Detect which cell encompasses the target text, then output its (x, y) center coordinate. 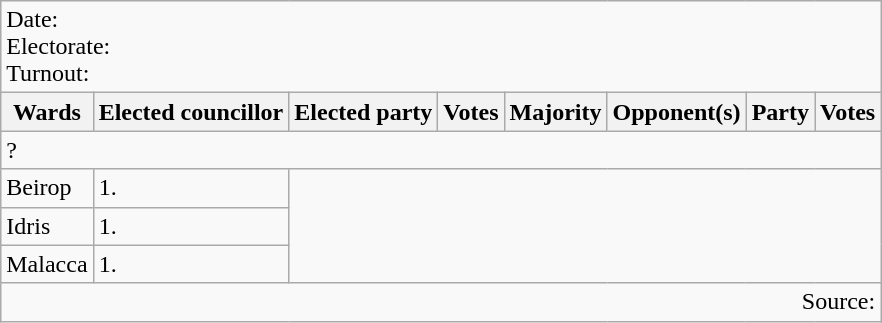
Date: Electorate: Turnout: (441, 47)
Beirop (47, 188)
Majority (556, 112)
Elected party (364, 112)
Elected councillor (191, 112)
Wards (47, 112)
Source: (441, 302)
Party (780, 112)
Idris (47, 226)
Malacca (47, 264)
? (441, 150)
Opponent(s) (676, 112)
